From the cell containing the given text, extract its center point as (x, y) coordinate. 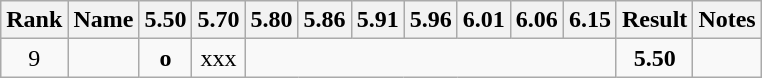
5.91 (378, 20)
5.70 (218, 20)
o (166, 58)
xxx (218, 58)
Result (654, 20)
Name (104, 20)
5.80 (272, 20)
9 (34, 58)
6.06 (536, 20)
Notes (727, 20)
Rank (34, 20)
5.96 (430, 20)
6.01 (484, 20)
6.15 (590, 20)
5.86 (324, 20)
